Locate the cell with the specified text and output its (X, Y) center coordinate. 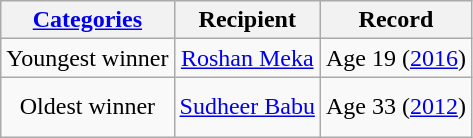
Recipient (247, 20)
Oldest winner (88, 107)
Sudheer Babu (247, 107)
Categories (88, 20)
Age 19 (2016) (396, 58)
Youngest winner (88, 58)
Roshan Meka (247, 58)
Age 33 (2012) (396, 107)
Record (396, 20)
